Search for the cell housing the specified text and yield its [X, Y] center coordinate. 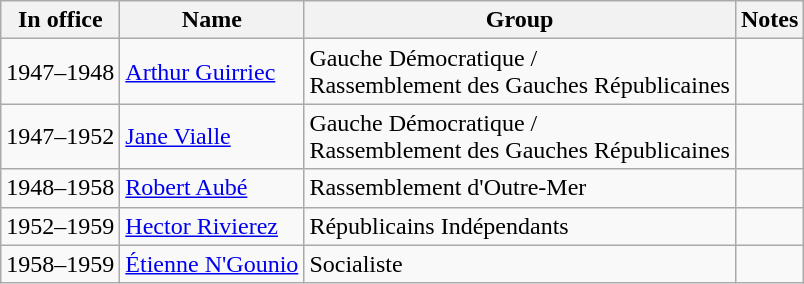
1947–1948 [60, 72]
1948–1958 [60, 188]
Arthur Guirriec [212, 72]
Jane Vialle [212, 136]
In office [60, 20]
1958–1959 [60, 264]
Robert Aubé [212, 188]
Group [520, 20]
Hector Rivierez [212, 226]
1947–1952 [60, 136]
Rassemblement d'Outre-Mer [520, 188]
Socialiste [520, 264]
Notes [769, 20]
Étienne N'Gounio [212, 264]
Name [212, 20]
1952–1959 [60, 226]
Républicains Indépendants [520, 226]
